Detect which cell encompasses the target text, then output its (x, y) center coordinate. 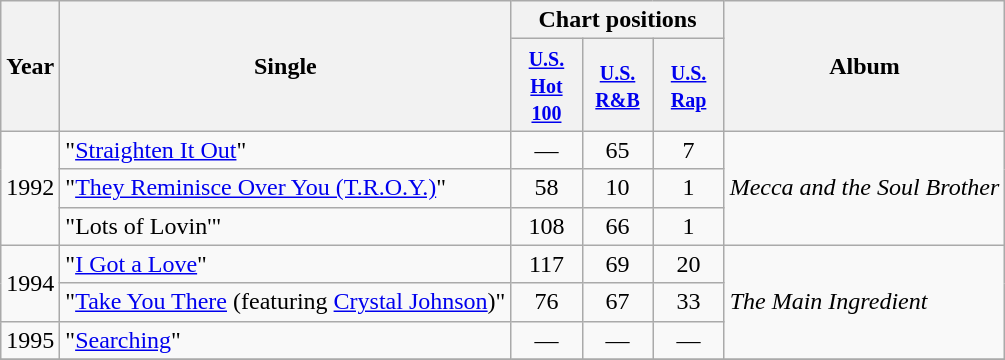
"Lots of Lovin'" (286, 226)
67 (618, 302)
"I Got a Love" (286, 264)
Mecca and the Soul Brother (864, 188)
The Main Ingredient (864, 302)
Year (30, 66)
"Straighten It Out" (286, 150)
"Searching" (286, 340)
117 (546, 264)
U.S. Hot 100 (546, 85)
76 (546, 302)
U.S. Rap (688, 85)
Single (286, 66)
U.S. R&B (618, 85)
1992 (30, 188)
33 (688, 302)
66 (618, 226)
Album (864, 66)
69 (618, 264)
"They Reminisce Over You (T.R.O.Y.)" (286, 188)
65 (618, 150)
7 (688, 150)
10 (618, 188)
108 (546, 226)
58 (546, 188)
"Take You There (featuring Crystal Johnson)" (286, 302)
1994 (30, 283)
20 (688, 264)
1995 (30, 340)
Chart positions (618, 20)
